Return [x, y] of the center of cell containing provided text 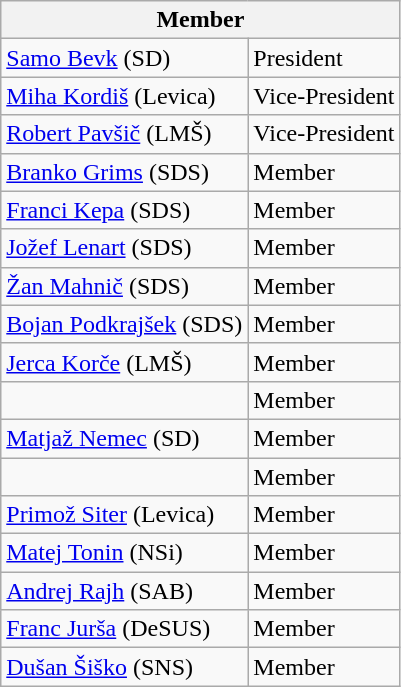
Andrej Rajh (SAB) [124, 591]
Jožef Lenart (SDS) [124, 248]
Dušan Šiško (SNS) [124, 667]
Samo Bevk (SD) [124, 58]
Primož Siter (Levica) [124, 515]
President [324, 58]
Franci Kepa (SDS) [124, 210]
Žan Mahnič (SDS) [124, 286]
Matej Tonin (NSi) [124, 553]
Jerca Korče (LMŠ) [124, 362]
Branko Grims (SDS) [124, 172]
Miha Kordiš (Levica) [124, 96]
Robert Pavšič (LMŠ) [124, 134]
Bojan Podkrajšek (SDS) [124, 324]
Matjaž Nemec (SD) [124, 438]
Franc Jurša (DeSUS) [124, 629]
